From the cell containing the given text, extract its center point as [X, Y] coordinate. 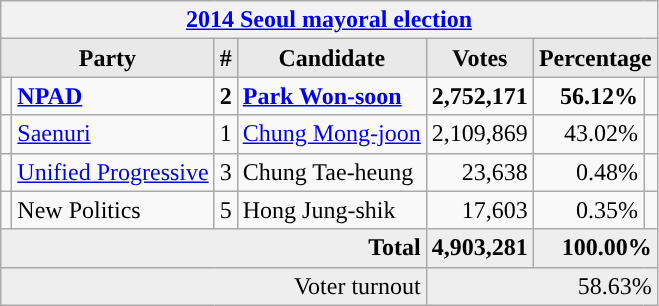
2 [226, 96]
Saenuri [113, 134]
3 [226, 172]
58.63% [542, 286]
Party [108, 58]
2014 Seoul mayoral election [330, 20]
4,903,281 [480, 248]
Total [214, 248]
NPAD [113, 96]
Voter turnout [214, 286]
1 [226, 134]
100.00% [595, 248]
0.48% [588, 172]
Percentage [595, 58]
Unified Progressive [113, 172]
Votes [480, 58]
0.35% [588, 210]
Chung Mong-joon [332, 134]
New Politics [113, 210]
5 [226, 210]
Park Won-soon [332, 96]
Hong Jung-shik [332, 210]
Candidate [332, 58]
Chung Tae-heung [332, 172]
43.02% [588, 134]
17,603 [480, 210]
2,109,869 [480, 134]
2,752,171 [480, 96]
23,638 [480, 172]
56.12% [588, 96]
# [226, 58]
